Scan for the cell matching the given text and deliver its [x, y] coordinate at center. 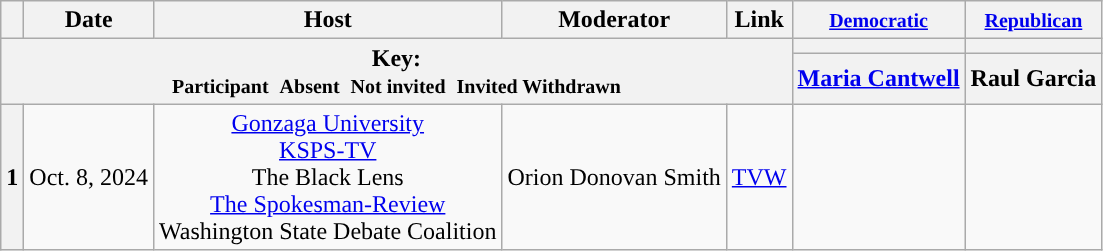
Host [328, 20]
Orion Donovan Smith [614, 177]
Oct. 8, 2024 [89, 177]
Gonzaga UniversityKSPS-TVThe Black LensThe Spokesman-ReviewWashington State Debate Coalition [328, 177]
TVW [759, 177]
Date [89, 20]
Link [759, 20]
Moderator [614, 20]
Democratic [878, 20]
Maria Cantwell [878, 78]
Raul Garcia [1034, 78]
1 [12, 177]
Key: Participant Absent Not invited Invited Withdrawn [396, 72]
Republican [1034, 20]
